Locate the cell with the specified text and output its [x, y] center coordinate. 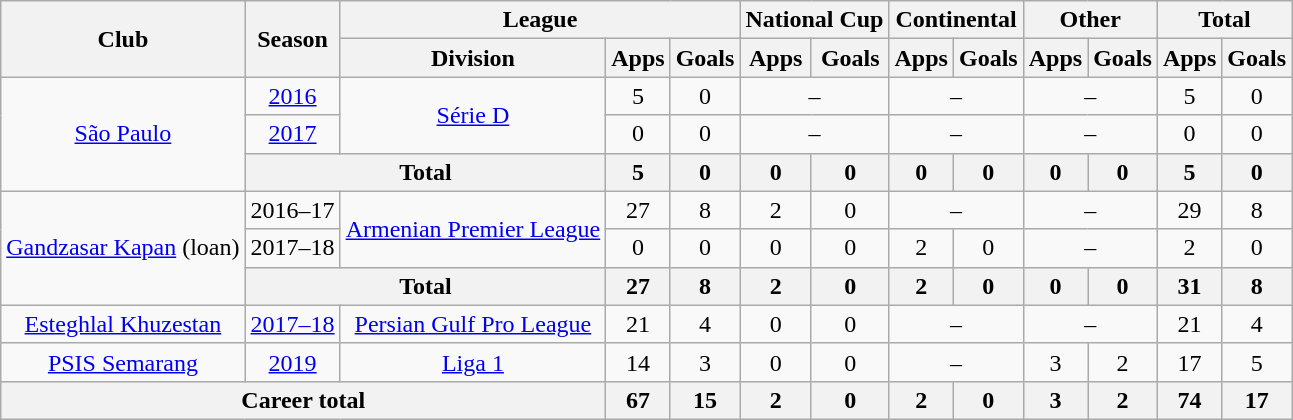
Liga 1 [473, 362]
2016–17 [292, 210]
2016 [292, 96]
Season [292, 39]
League [540, 20]
Gandzasar Kapan (loan) [123, 248]
Career total [304, 400]
PSIS Semarang [123, 362]
Division [473, 58]
2017 [292, 134]
Other [1090, 20]
31 [1189, 286]
São Paulo [123, 134]
Persian Gulf Pro League [473, 324]
15 [705, 400]
14 [638, 362]
Continental [956, 20]
Esteghlal Khuzestan [123, 324]
2019 [292, 362]
74 [1189, 400]
Série D [473, 115]
Armenian Premier League [473, 229]
Club [123, 39]
67 [638, 400]
29 [1189, 210]
National Cup [814, 20]
